Scan for the cell matching the given text and deliver its (x, y) coordinate at center. 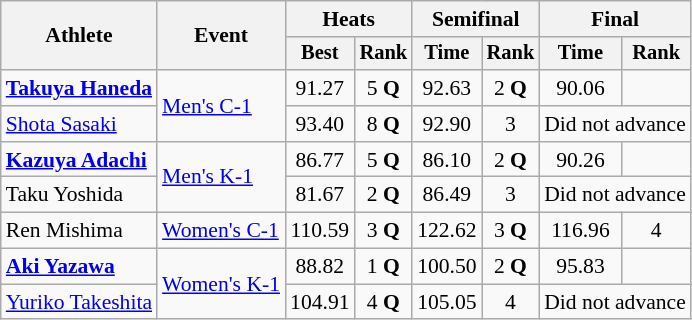
Final (615, 19)
86.77 (320, 160)
92.90 (446, 124)
Women's K-1 (221, 284)
100.50 (446, 267)
Heats (348, 19)
Women's C-1 (221, 231)
95.83 (580, 267)
1 Q (384, 267)
90.06 (580, 88)
Taku Yoshida (79, 195)
Ren Mishima (79, 231)
Shota Sasaki (79, 124)
Best (320, 54)
105.05 (446, 302)
Event (221, 36)
86.49 (446, 195)
91.27 (320, 88)
93.40 (320, 124)
110.59 (320, 231)
Men's K-1 (221, 178)
90.26 (580, 160)
Athlete (79, 36)
81.67 (320, 195)
122.62 (446, 231)
Yuriko Takeshita (79, 302)
Men's C-1 (221, 106)
86.10 (446, 160)
Kazuya Adachi (79, 160)
88.82 (320, 267)
104.91 (320, 302)
Takuya Haneda (79, 88)
Aki Yazawa (79, 267)
4 Q (384, 302)
116.96 (580, 231)
Semifinal (476, 19)
8 Q (384, 124)
92.63 (446, 88)
